Locate the cell with the specified text and output its [X, Y] center coordinate. 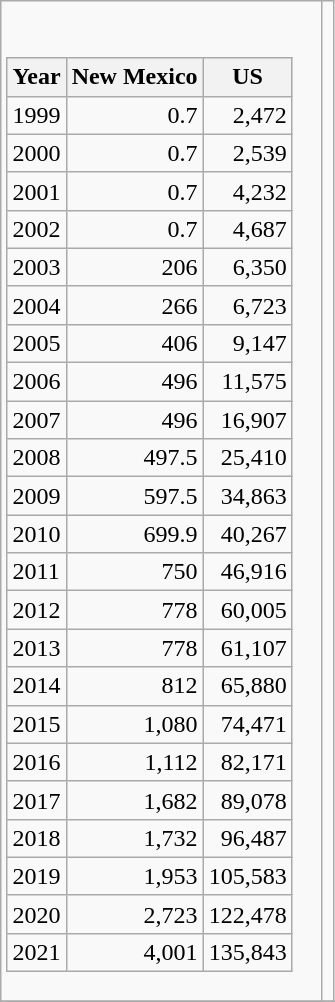
2,723 [134, 914]
6,350 [248, 267]
2,472 [248, 115]
4,001 [134, 952]
2,539 [248, 153]
9,147 [248, 343]
2010 [36, 534]
812 [134, 686]
46,916 [248, 572]
497.5 [134, 458]
96,487 [248, 838]
34,863 [248, 496]
US [248, 77]
16,907 [248, 420]
2005 [36, 343]
61,107 [248, 648]
2006 [36, 382]
699.9 [134, 534]
2013 [36, 648]
2004 [36, 305]
122,478 [248, 914]
1,080 [134, 724]
New Mexico [134, 77]
2000 [36, 153]
135,843 [248, 952]
597.5 [134, 496]
82,171 [248, 762]
4,687 [248, 229]
406 [134, 343]
Year [36, 77]
60,005 [248, 610]
1,682 [134, 800]
2016 [36, 762]
6,723 [248, 305]
1,953 [134, 876]
2019 [36, 876]
266 [134, 305]
105,583 [248, 876]
2003 [36, 267]
2018 [36, 838]
2021 [36, 952]
11,575 [248, 382]
2017 [36, 800]
2012 [36, 610]
2014 [36, 686]
2007 [36, 420]
1,112 [134, 762]
25,410 [248, 458]
2015 [36, 724]
2009 [36, 496]
1,732 [134, 838]
2011 [36, 572]
2020 [36, 914]
750 [134, 572]
2002 [36, 229]
2008 [36, 458]
40,267 [248, 534]
1999 [36, 115]
89,078 [248, 800]
65,880 [248, 686]
4,232 [248, 191]
2001 [36, 191]
206 [134, 267]
74,471 [248, 724]
